Search for the cell housing the specified text and yield its (x, y) center coordinate. 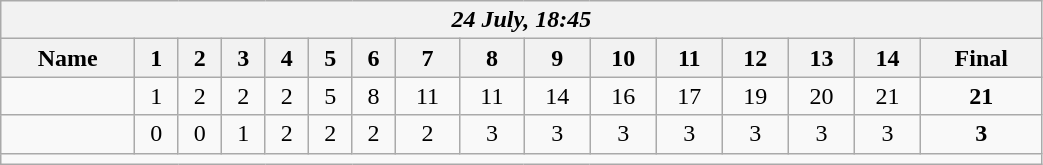
13 (821, 58)
24 July, 18:45 (522, 20)
Name (68, 58)
7 (427, 58)
9 (557, 58)
10 (623, 58)
6 (374, 58)
20 (821, 96)
Final (982, 58)
4 (286, 58)
16 (623, 96)
19 (755, 96)
12 (755, 58)
17 (689, 96)
